Return the (X, Y) coordinate for the center point of the cell that contains the specified text.  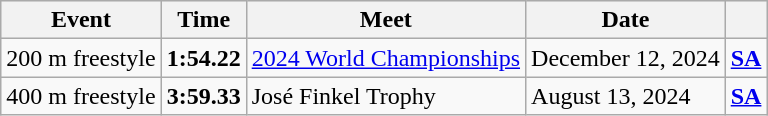
400 m freestyle (81, 96)
3:59.33 (204, 96)
December 12, 2024 (626, 58)
1:54.22 (204, 58)
2024 World Championships (386, 58)
August 13, 2024 (626, 96)
Meet (386, 20)
Event (81, 20)
José Finkel Trophy (386, 96)
Time (204, 20)
Date (626, 20)
200 m freestyle (81, 58)
